Search for the cell housing the specified text and yield its (X, Y) center coordinate. 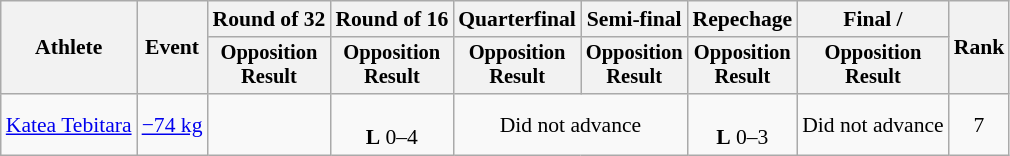
L 0–4 (392, 124)
Katea Tebitara (69, 124)
L 0–3 (742, 124)
7 (980, 124)
Repechage (742, 19)
Round of 32 (268, 19)
Round of 16 (392, 19)
Event (172, 48)
Athlete (69, 48)
Rank (980, 48)
−74 kg (172, 124)
Semi-final (634, 19)
Final / (873, 19)
Quarterfinal (517, 19)
